Return (x, y) of the center of cell containing provided text 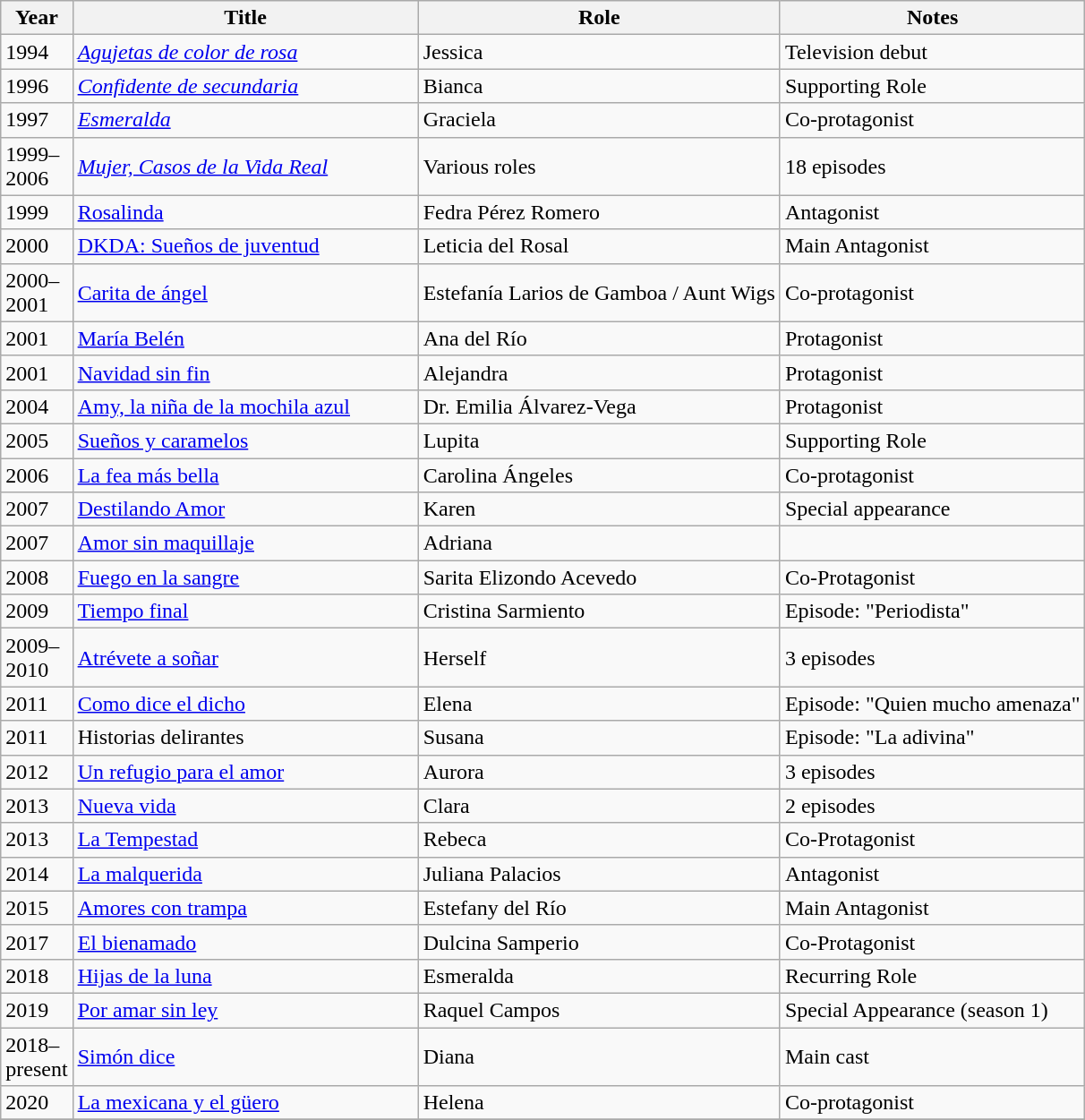
La Tempestad (245, 840)
Como dice el dicho (245, 704)
Fuego en la sangre (245, 577)
La fea más bella (245, 475)
2020 (37, 1103)
Adriana (599, 543)
Main cast (933, 1056)
Role (599, 18)
1994 (37, 52)
2012 (37, 772)
Special appearance (933, 509)
Amor sin maquillaje (245, 543)
2014 (37, 874)
Sarita Elizondo Acevedo (599, 577)
Episode: "Periodista" (933, 611)
2008 (37, 577)
Dr. Emilia Álvarez-Vega (599, 406)
Leticia del Rosal (599, 246)
Ana del Río (599, 338)
Alejandra (599, 372)
La mexicana y el güero (245, 1103)
Karen (599, 509)
El bienamado (245, 942)
2017 (37, 942)
Carita de ángel (245, 292)
Navidad sin fin (245, 372)
2019 (37, 1010)
Television debut (933, 52)
Tiempo final (245, 611)
2018 (37, 976)
Agujetas de color de rosa (245, 52)
Un refugio para el amor (245, 772)
2006 (37, 475)
DKDA: Sueños de juventud (245, 246)
Amores con trampa (245, 908)
Title (245, 18)
Notes (933, 18)
Rosalinda (245, 212)
La malquerida (245, 874)
Mujer, Casos de la Vida Real (245, 167)
2000–2001 (37, 292)
Year (37, 18)
Susana (599, 738)
Confidente de secundaria (245, 86)
2009 (37, 611)
2000 (37, 246)
18 episodes (933, 167)
Juliana Palacios (599, 874)
Bianca (599, 86)
Destilando Amor (245, 509)
Fedra Pérez Romero (599, 212)
Nueva vida (245, 806)
Carolina Ángeles (599, 475)
Hijas de la luna (245, 976)
Estefanía Larios de Gamboa / Aunt Wigs (599, 292)
Por amar sin ley (245, 1010)
Diana (599, 1056)
Jessica (599, 52)
Aurora (599, 772)
2004 (37, 406)
Special Appearance (season 1) (933, 1010)
Lupita (599, 440)
Estefany del Río (599, 908)
1999–2006 (37, 167)
2018–present (37, 1056)
2 episodes (933, 806)
Recurring Role (933, 976)
1996 (37, 86)
Historias delirantes (245, 738)
Episode: "Quien mucho amenaza" (933, 704)
Simón dice (245, 1056)
Graciela (599, 120)
Atrévete a soñar (245, 657)
Episode: "La adivina" (933, 738)
2005 (37, 440)
1997 (37, 120)
Sueños y caramelos (245, 440)
Various roles (599, 167)
Amy, la niña de la mochila azul (245, 406)
Raquel Campos (599, 1010)
Herself (599, 657)
Dulcina Samperio (599, 942)
Cristina Sarmiento (599, 611)
Helena (599, 1103)
Rebeca (599, 840)
María Belén (245, 338)
Clara (599, 806)
2015 (37, 908)
2009–2010 (37, 657)
1999 (37, 212)
Elena (599, 704)
